Capture the cell that displays the provided text and extract its (X, Y) central coordinate. 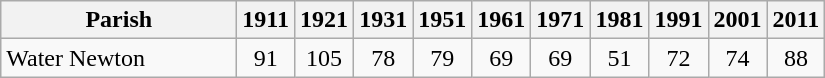
Water Newton (119, 58)
2001 (738, 20)
1911 (266, 20)
72 (678, 58)
1931 (384, 20)
74 (738, 58)
1921 (324, 20)
1971 (560, 20)
105 (324, 58)
78 (384, 58)
88 (796, 58)
79 (442, 58)
1981 (620, 20)
51 (620, 58)
1991 (678, 20)
1961 (502, 20)
91 (266, 58)
Parish (119, 20)
1951 (442, 20)
2011 (796, 20)
